Capture the cell that displays the provided text and extract its (X, Y) central coordinate. 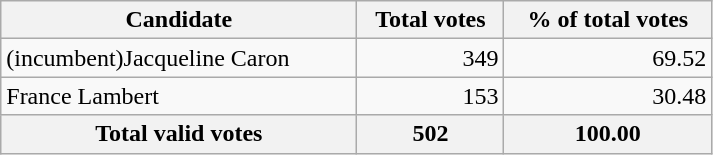
69.52 (608, 58)
100.00 (608, 134)
% of total votes (608, 20)
502 (430, 134)
Candidate (179, 20)
Total valid votes (179, 134)
Total votes (430, 20)
153 (430, 96)
(incumbent)Jacqueline Caron (179, 58)
France Lambert (179, 96)
349 (430, 58)
30.48 (608, 96)
